Return (x, y) of the center of cell containing provided text 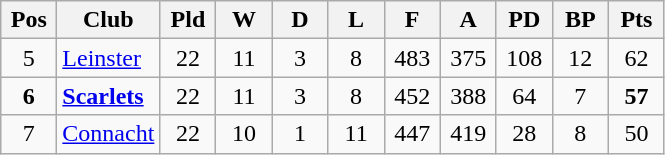
F (412, 20)
375 (468, 58)
419 (468, 134)
447 (412, 134)
62 (636, 58)
50 (636, 134)
10 (244, 134)
Connacht (108, 134)
Scarlets (108, 96)
64 (524, 96)
5 (29, 58)
W (244, 20)
452 (412, 96)
57 (636, 96)
Club (108, 20)
Leinster (108, 58)
Pos (29, 20)
108 (524, 58)
A (468, 20)
483 (412, 58)
PD (524, 20)
28 (524, 134)
D (300, 20)
BP (580, 20)
1 (300, 134)
Pld (188, 20)
12 (580, 58)
Pts (636, 20)
388 (468, 96)
6 (29, 96)
L (356, 20)
